Capture the cell that displays the provided text and extract its (x, y) central coordinate. 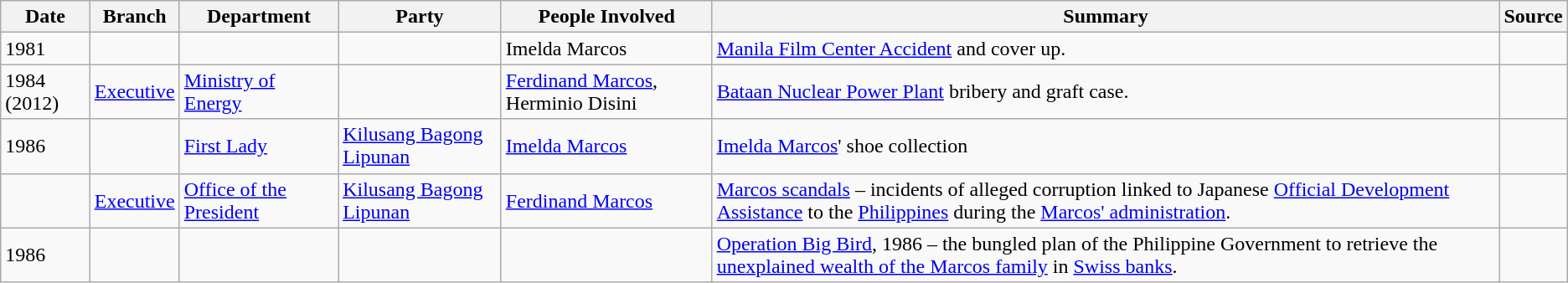
Ferdinand Marcos (606, 201)
1981 (45, 49)
Branch (134, 17)
Office of the President (258, 201)
Ferdinand Marcos, Herminio Disini (606, 92)
Ministry of Energy (258, 92)
First Lady (258, 146)
Party (420, 17)
Summary (1106, 17)
Source (1533, 17)
Department (258, 17)
Operation Big Bird, 1986 – the bungled plan of the Philippine Government to retrieve the unexplained wealth of the Marcos family in Swiss banks. (1106, 255)
Date (45, 17)
Imelda Marcos' shoe collection (1106, 146)
People Involved (606, 17)
1984 (2012) (45, 92)
Bataan Nuclear Power Plant bribery and graft case. (1106, 92)
Manila Film Center Accident and cover up. (1106, 49)
